Output the [X, Y] coordinate of the center of the cell containing the given text.  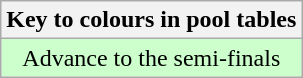
Advance to the semi-finals [152, 58]
Key to colours in pool tables [152, 20]
